Identify which cell holds the provided text, then report its [X, Y] central coordinate. 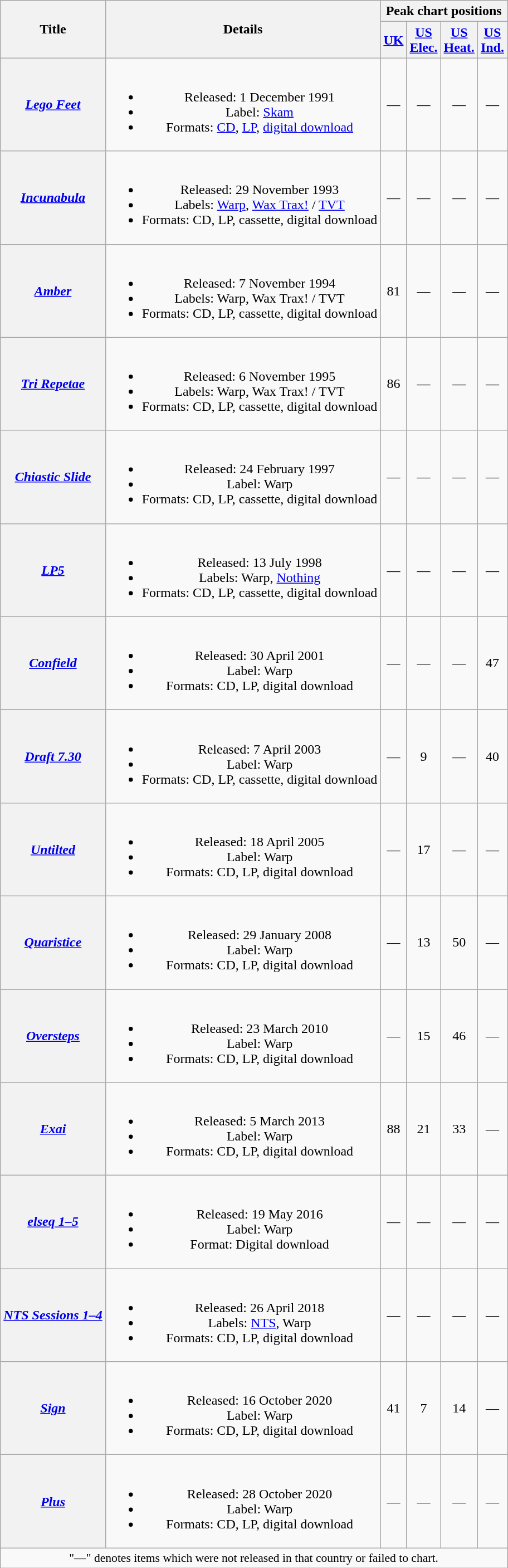
Peak chart positions [444, 11]
88 [393, 1129]
81 [393, 291]
Draft 7.30 [53, 756]
15 [423, 1036]
Released: 7 April 2003Label: WarpFormats: CD, LP, cassette, digital download [243, 756]
Released: 1 December 1991Label: SkamFormats: CD, LP, digital download [243, 105]
7 [423, 1408]
Quaristice [53, 942]
9 [423, 756]
Released: 13 July 1998Labels: Warp, NothingFormats: CD, LP, cassette, digital download [243, 570]
"—" denotes items which were not released in that country or failed to chart. [254, 1558]
Incunabula [53, 197]
Released: 7 November 1994Labels: Warp, Wax Trax! / TVTFormats: CD, LP, cassette, digital download [243, 291]
21 [423, 1129]
13 [423, 942]
33 [459, 1129]
41 [393, 1408]
17 [423, 849]
Lego Feet [53, 105]
Released: 30 April 2001Label: WarpFormats: CD, LP, digital download [243, 663]
Plus [53, 1502]
USInd. [492, 40]
40 [492, 756]
50 [459, 942]
14 [459, 1408]
Released: 6 November 1995Labels: Warp, Wax Trax! / TVTFormats: CD, LP, cassette, digital download [243, 383]
Released: 16 October 2020Label: WarpFormats: CD, LP, digital download [243, 1408]
Title [53, 29]
Exai [53, 1129]
USElec. [423, 40]
Released: 28 October 2020Label: WarpFormats: CD, LP, digital download [243, 1502]
Oversteps [53, 1036]
Chiastic Slide [53, 477]
Confield [53, 663]
Tri Repetae [53, 383]
Released: 5 March 2013Label: WarpFormats: CD, LP, digital download [243, 1129]
Released: 19 May 2016Label: WarpFormat: Digital download [243, 1222]
Released: 18 April 2005Label: WarpFormats: CD, LP, digital download [243, 849]
86 [393, 383]
UK [393, 40]
USHeat. [459, 40]
NTS Sessions 1–4 [53, 1315]
47 [492, 663]
LP5 [53, 570]
Released: 23 March 2010Label: WarpFormats: CD, LP, digital download [243, 1036]
Sign [53, 1408]
Amber [53, 291]
elseq 1–5 [53, 1222]
Untilted [53, 849]
Released: 29 November 1993Labels: Warp, Wax Trax! / TVTFormats: CD, LP, cassette, digital download [243, 197]
Released: 29 January 2008Label: WarpFormats: CD, LP, digital download [243, 942]
Released: 26 April 2018Labels: NTS, WarpFormats: CD, LP, digital download [243, 1315]
46 [459, 1036]
Details [243, 29]
Released: 24 February 1997Label: WarpFormats: CD, LP, cassette, digital download [243, 477]
